Pinpoint the cell where the given text exists, returning its [x, y] midpoint coordinate. 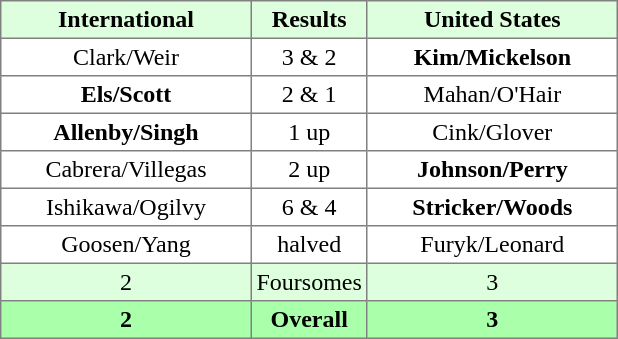
Clark/Weir [126, 57]
Ishikawa/Ogilvy [126, 207]
United States [492, 20]
Results [309, 20]
halved [309, 245]
Johnson/Perry [492, 170]
International [126, 20]
Cabrera/Villegas [126, 170]
Kim/Mickelson [492, 57]
Els/Scott [126, 95]
Stricker/Woods [492, 207]
3 & 2 [309, 57]
Furyk/Leonard [492, 245]
Foursomes [309, 282]
Mahan/O'Hair [492, 95]
6 & 4 [309, 207]
Goosen/Yang [126, 245]
Cink/Glover [492, 132]
2 up [309, 170]
2 & 1 [309, 95]
1 up [309, 132]
Allenby/Singh [126, 132]
Overall [309, 320]
